Capture the cell that displays the provided text and extract its (X, Y) central coordinate. 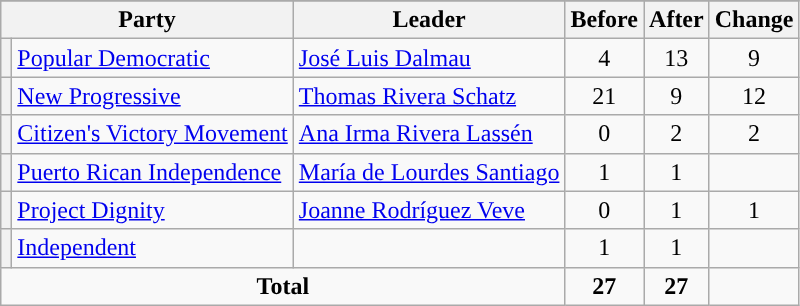
13 (677, 58)
21 (604, 96)
Project Dignity (152, 210)
New Progressive (152, 96)
Joanne Rodríguez Veve (429, 210)
Party (148, 20)
María de Lourdes Santiago (429, 172)
Total (283, 286)
After (677, 20)
Citizen's Victory Movement (152, 134)
Change (754, 20)
José Luis Dalmau (429, 58)
Puerto Rican Independence (152, 172)
Leader (429, 20)
Before (604, 20)
Ana Irma Rivera Lassén (429, 134)
Independent (152, 248)
Popular Democratic (152, 58)
4 (604, 58)
Thomas Rivera Schatz (429, 96)
12 (754, 96)
